Identify which cell holds the provided text, then report its (X, Y) central coordinate. 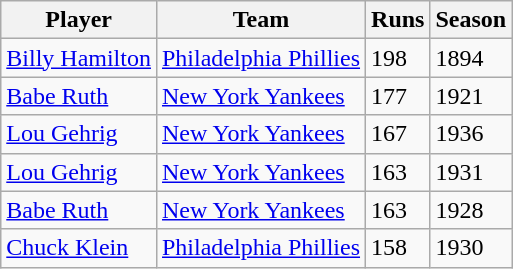
167 (398, 134)
177 (398, 96)
1928 (471, 210)
1894 (471, 58)
Chuck Klein (79, 248)
Billy Hamilton (79, 58)
Season (471, 20)
Team (260, 20)
198 (398, 58)
1931 (471, 172)
1936 (471, 134)
1921 (471, 96)
158 (398, 248)
Runs (398, 20)
1930 (471, 248)
Player (79, 20)
